Extract the (X, Y) coordinate from the center of the cell holding the provided text.  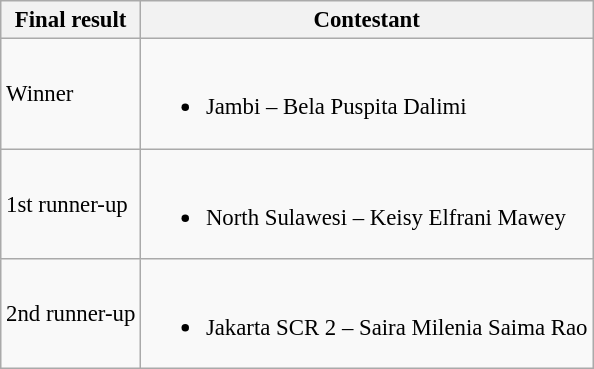
Jambi – Bela Puspita Dalimi (367, 94)
1st runner-up (71, 204)
Contestant (367, 20)
Winner (71, 94)
North Sulawesi – Keisy Elfrani Mawey (367, 204)
Jakarta SCR 2 – Saira Milenia Saima Rao (367, 314)
Final result (71, 20)
2nd runner-up (71, 314)
